Scan for the cell matching the given text and deliver its [X, Y] coordinate at center. 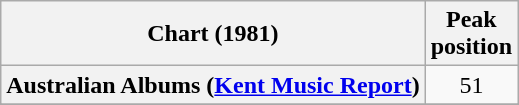
Peak position [471, 34]
Chart (1981) [213, 34]
51 [471, 85]
Australian Albums (Kent Music Report) [213, 85]
